From the cell containing the given text, extract its center point as [X, Y] coordinate. 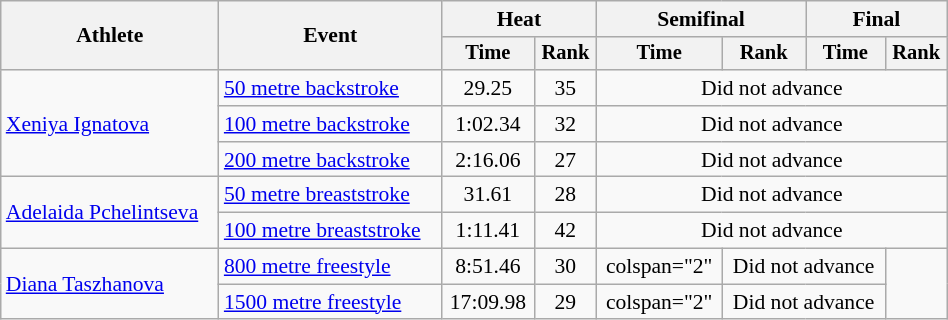
200 metre backstroke [330, 160]
Adelaida Pchelintseva [110, 212]
27 [565, 160]
17:09.98 [488, 302]
100 metre backstroke [330, 124]
Xeniya Ignatova [110, 124]
28 [565, 195]
42 [565, 231]
1:11.41 [488, 231]
50 metre breaststroke [330, 195]
800 metre freestyle [330, 267]
Diana Taszhanova [110, 284]
2:16.06 [488, 160]
50 metre backstroke [330, 88]
100 metre breaststroke [330, 231]
8:51.46 [488, 267]
Heat [518, 19]
1500 metre freestyle [330, 302]
32 [565, 124]
29.25 [488, 88]
29 [565, 302]
Final [877, 19]
30 [565, 267]
35 [565, 88]
Athlete [110, 36]
1:02.34 [488, 124]
Event [330, 36]
31.61 [488, 195]
Semifinal [700, 19]
